Locate the cell with the specified text and output its (X, Y) center coordinate. 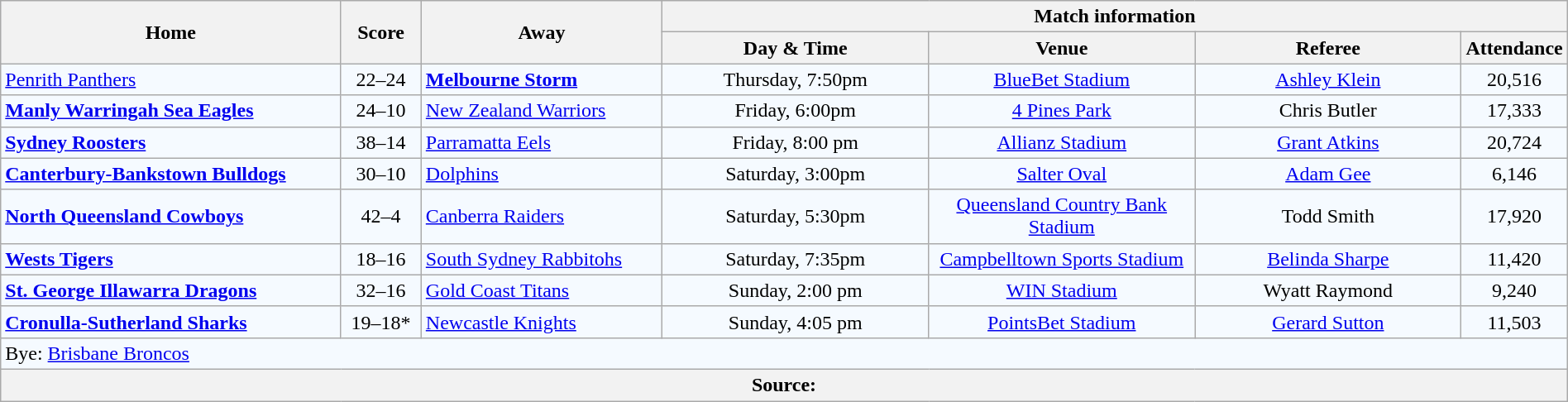
Grant Atkins (1328, 142)
Source: (784, 385)
PointsBet Stadium (1062, 322)
Gerard Sutton (1328, 322)
Penrith Panthers (170, 79)
BlueBet Stadium (1062, 79)
20,724 (1514, 142)
Salter Oval (1062, 174)
Parramatta Eels (541, 142)
Canberra Raiders (541, 217)
Attendance (1514, 48)
Saturday, 3:00pm (796, 174)
Referee (1328, 48)
Saturday, 5:30pm (796, 217)
30–10 (380, 174)
20,516 (1514, 79)
WIN Stadium (1062, 290)
38–14 (380, 142)
Melbourne Storm (541, 79)
Cronulla-Sutherland Sharks (170, 322)
Sunday, 2:00 pm (796, 290)
Sunday, 4:05 pm (796, 322)
Newcastle Knights (541, 322)
17,333 (1514, 111)
Chris Butler (1328, 111)
Todd Smith (1328, 217)
4 Pines Park (1062, 111)
9,240 (1514, 290)
19–18* (380, 322)
Score (380, 32)
24–10 (380, 111)
Thursday, 7:50pm (796, 79)
Bye: Brisbane Broncos (784, 353)
6,146 (1514, 174)
Queensland Country Bank Stadium (1062, 217)
Match information (1115, 17)
32–16 (380, 290)
South Sydney Rabbitohs (541, 259)
17,920 (1514, 217)
Campbelltown Sports Stadium (1062, 259)
Wests Tigers (170, 259)
Friday, 8:00 pm (796, 142)
Ashley Klein (1328, 79)
Sydney Roosters (170, 142)
Day & Time (796, 48)
11,420 (1514, 259)
18–16 (380, 259)
New Zealand Warriors (541, 111)
Friday, 6:00pm (796, 111)
Home (170, 32)
Away (541, 32)
Venue (1062, 48)
North Queensland Cowboys (170, 217)
Allianz Stadium (1062, 142)
Canterbury-Bankstown Bulldogs (170, 174)
42–4 (380, 217)
Dolphins (541, 174)
Belinda Sharpe (1328, 259)
St. George Illawarra Dragons (170, 290)
Manly Warringah Sea Eagles (170, 111)
Wyatt Raymond (1328, 290)
11,503 (1514, 322)
Gold Coast Titans (541, 290)
22–24 (380, 79)
Adam Gee (1328, 174)
Saturday, 7:35pm (796, 259)
